Determine the (X, Y) coordinate at the center of the cell enclosing the given text.  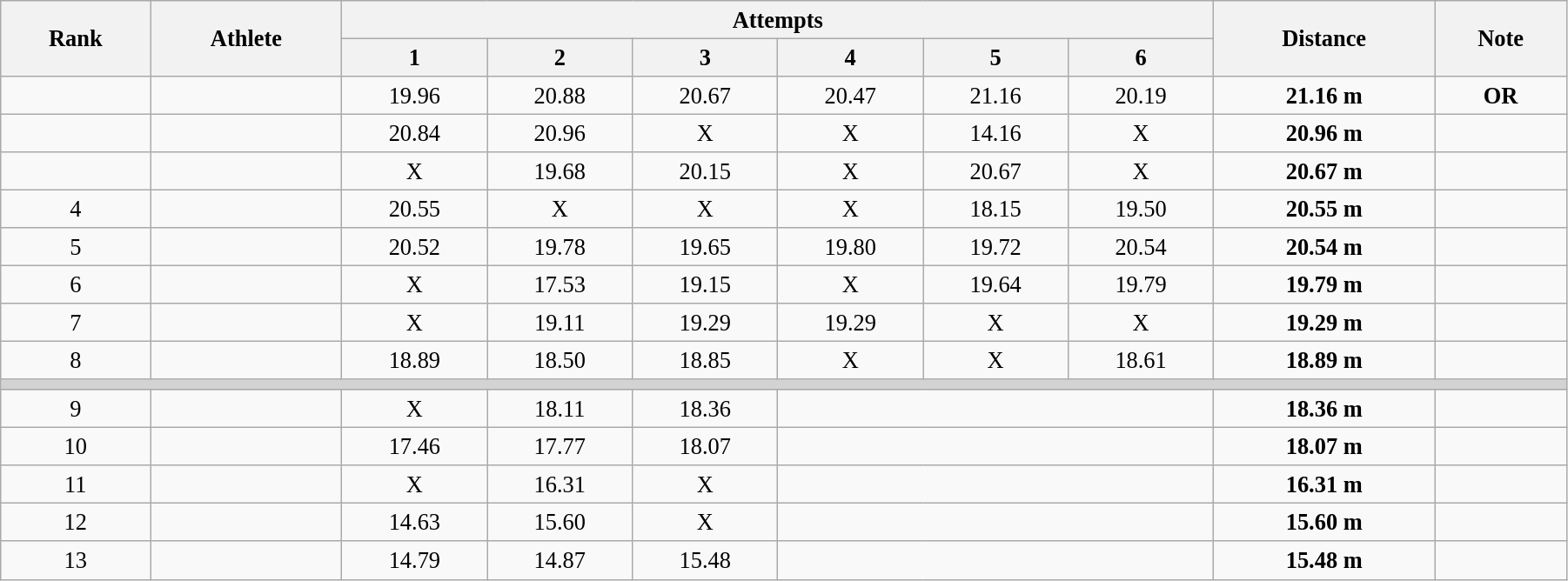
15.48 m (1324, 560)
17.46 (414, 446)
20.55 m (1324, 209)
21.16 m (1324, 95)
19.50 (1142, 209)
19.79 (1142, 284)
18.36 (705, 409)
Distance (1324, 38)
20.96 m (1324, 133)
20.52 (414, 247)
18.85 (705, 360)
19.79 m (1324, 284)
20.67 m (1324, 171)
19.29 m (1324, 323)
19.15 (705, 284)
Note (1501, 38)
12 (76, 522)
19.64 (995, 284)
18.89 (414, 360)
18.15 (995, 209)
14.79 (414, 560)
10 (76, 446)
18.61 (1142, 360)
16.31 m (1324, 484)
15.48 (705, 560)
18.36 m (1324, 409)
20.54 m (1324, 247)
19.78 (560, 247)
18.50 (560, 360)
14.87 (560, 560)
11 (76, 484)
20.55 (414, 209)
20.47 (851, 95)
21.16 (995, 95)
20.15 (705, 171)
9 (76, 409)
18.89 m (1324, 360)
Attempts (778, 19)
18.07 m (1324, 446)
18.11 (560, 409)
2 (560, 57)
OR (1501, 95)
Athlete (246, 38)
20.54 (1142, 247)
17.53 (560, 284)
13 (76, 560)
20.96 (560, 133)
19.72 (995, 247)
15.60 m (1324, 522)
19.68 (560, 171)
19.65 (705, 247)
18.07 (705, 446)
20.19 (1142, 95)
17.77 (560, 446)
19.80 (851, 247)
15.60 (560, 522)
3 (705, 57)
14.63 (414, 522)
20.84 (414, 133)
16.31 (560, 484)
1 (414, 57)
20.88 (560, 95)
19.11 (560, 323)
8 (76, 360)
Rank (76, 38)
14.16 (995, 133)
7 (76, 323)
19.96 (414, 95)
